Capture the cell that displays the provided text and extract its [x, y] central coordinate. 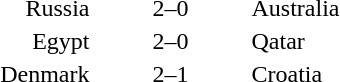
2–0 [170, 41]
